Identify which cell holds the provided text, then report its [X, Y] central coordinate. 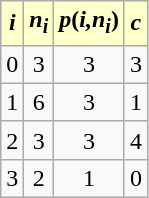
i [12, 23]
c [136, 23]
p(i,ni) [90, 23]
6 [39, 102]
ni [39, 23]
4 [136, 140]
